From the cell containing the given text, extract its center point as [X, Y] coordinate. 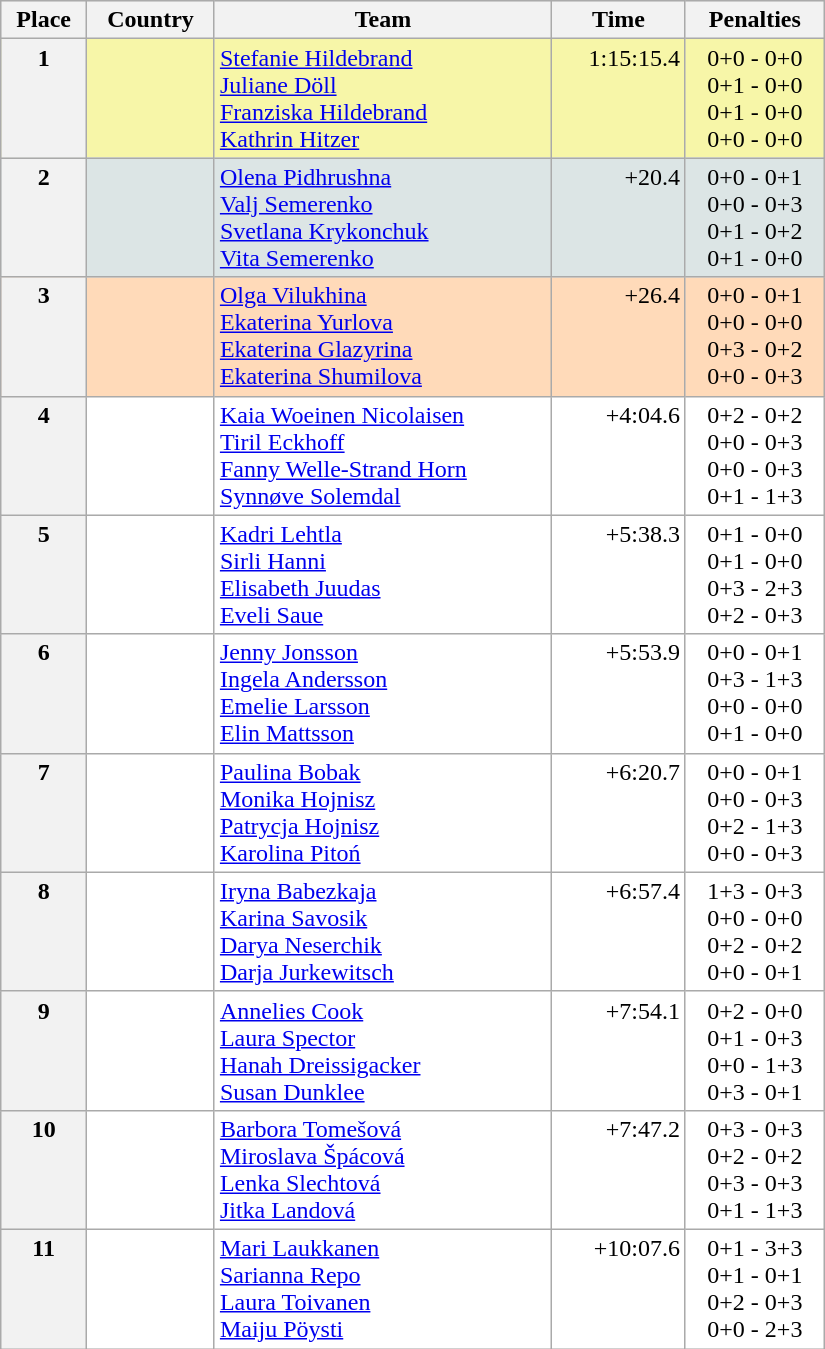
Kaia Woeinen NicolaisenTiril Eckhoff Fanny Welle-Strand Horn Synnøve Solemdal [382, 456]
0+1 - 0+0 0+1 - 0+0 0+3 - 2+3 0+2 - 0+3 [754, 574]
0+0 - 0+1 0+0 - 0+0 0+3 - 0+2 0+0 - 0+3 [754, 336]
+7:47.2 [619, 1170]
8 [44, 932]
Country [151, 20]
6 [44, 694]
Stefanie HildebrandJuliane Döll Franziska Hildebrand Kathrin Hitzer [382, 98]
7 [44, 812]
0+2 - 0+0 0+1 - 0+3 0+0 - 1+3 0+3 - 0+1 [754, 1050]
+5:53.9 [619, 694]
+7:54.1 [619, 1050]
+26.4 [619, 336]
Paulina BobakMonika Hojnisz Patrycja Hojnisz Karolina Pitoń [382, 812]
4 [44, 456]
+4:04.6 [619, 456]
5 [44, 574]
11 [44, 1288]
0+0 - 0+0 0+1 - 0+0 0+1 - 0+0 0+0 - 0+0 [754, 98]
Team [382, 20]
Annelies CookLaura Spector Hanah Dreissigacker Susan Dunklee [382, 1050]
0+0 - 0+1 0+0 - 0+3 0+1 - 0+2 0+1 - 0+0 [754, 218]
10 [44, 1170]
1 [44, 98]
0+0 - 0+1 0+0 - 0+3 0+2 - 1+3 0+0 - 0+3 [754, 812]
Barbora TomešováMiroslava Špácová Lenka Slechtová Jitka Landová [382, 1170]
Iryna BabezkajaKarina Savosik Darya Neserchik Darja Jurkewitsch [382, 932]
Penalties [754, 20]
0+1 - 3+3 0+1 - 0+1 0+2 - 0+3 0+0 - 2+3 [754, 1288]
0+2 - 0+2 0+0 - 0+3 0+0 - 0+3 0+1 - 1+3 [754, 456]
+5:38.3 [619, 574]
Jenny JonssonIngela Andersson Emelie Larsson Elin Mattsson [382, 694]
+10:07.6 [619, 1288]
Kadri LehtlaSirli Hanni Elisabeth Juudas Eveli Saue [382, 574]
9 [44, 1050]
+6:57.4 [619, 932]
0+3 - 0+3 0+2 - 0+2 0+3 - 0+3 0+1 - 1+3 [754, 1170]
0+0 - 0+1 0+3 - 1+3 0+0 - 0+0 0+1 - 0+0 [754, 694]
2 [44, 218]
1+3 - 0+3 0+0 - 0+0 0+2 - 0+2 0+0 - 0+1 [754, 932]
Time [619, 20]
+20.4 [619, 218]
Olga VilukhinaEkaterina Yurlova Ekaterina Glazyrina Ekaterina Shumilova [382, 336]
Olena PidhrushnaValj Semerenko Svetlana Krykonchuk Vita Semerenko [382, 218]
1:15:15.4 [619, 98]
Mari LaukkanenSarianna Repo Laura Toivanen Maiju Pöysti [382, 1288]
3 [44, 336]
+6:20.7 [619, 812]
Place [44, 20]
